Locate the cell with the specified text and output its (x, y) center coordinate. 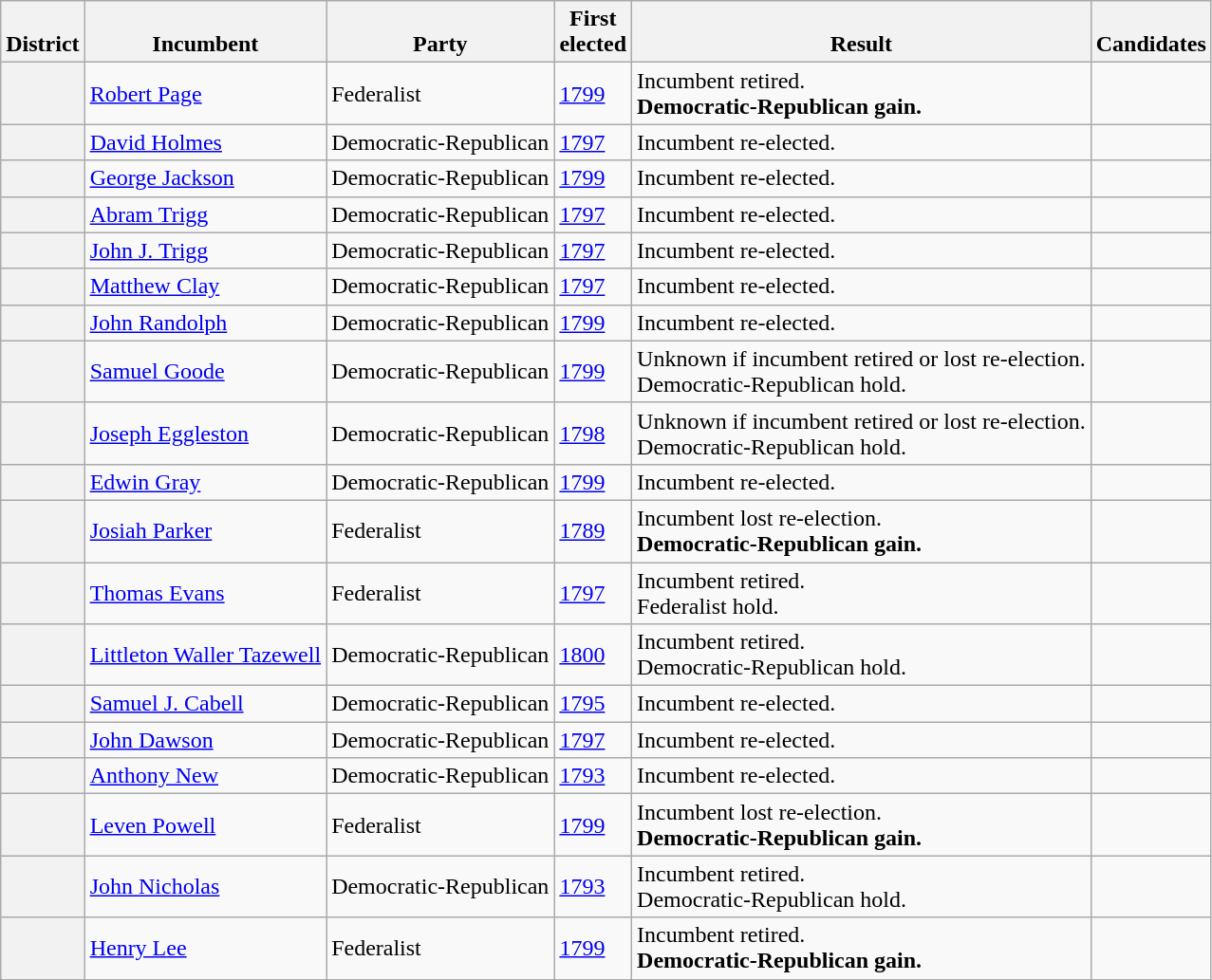
John Randolph (205, 323)
Abram Trigg (205, 214)
District (43, 32)
Henry Lee (205, 949)
1798 (593, 433)
1800 (593, 655)
1795 (593, 704)
Josiah Parker (205, 531)
Anthony New (205, 776)
Incumbent retired.Federalist hold. (862, 592)
Result (862, 32)
Firstelected (593, 32)
Incumbent (205, 32)
John Dawson (205, 740)
John J. Trigg (205, 250)
Littleton Waller Tazewell (205, 655)
Samuel J. Cabell (205, 704)
Leven Powell (205, 825)
Edwin Gray (205, 482)
Candidates (1150, 32)
David Holmes (205, 142)
Matthew Clay (205, 287)
Samuel Goode (205, 372)
Party (440, 32)
Joseph Eggleston (205, 433)
George Jackson (205, 178)
Robert Page (205, 93)
John Nicholas (205, 886)
Thomas Evans (205, 592)
1789 (593, 531)
